Scan for the cell matching the given text and deliver its (x, y) coordinate at center. 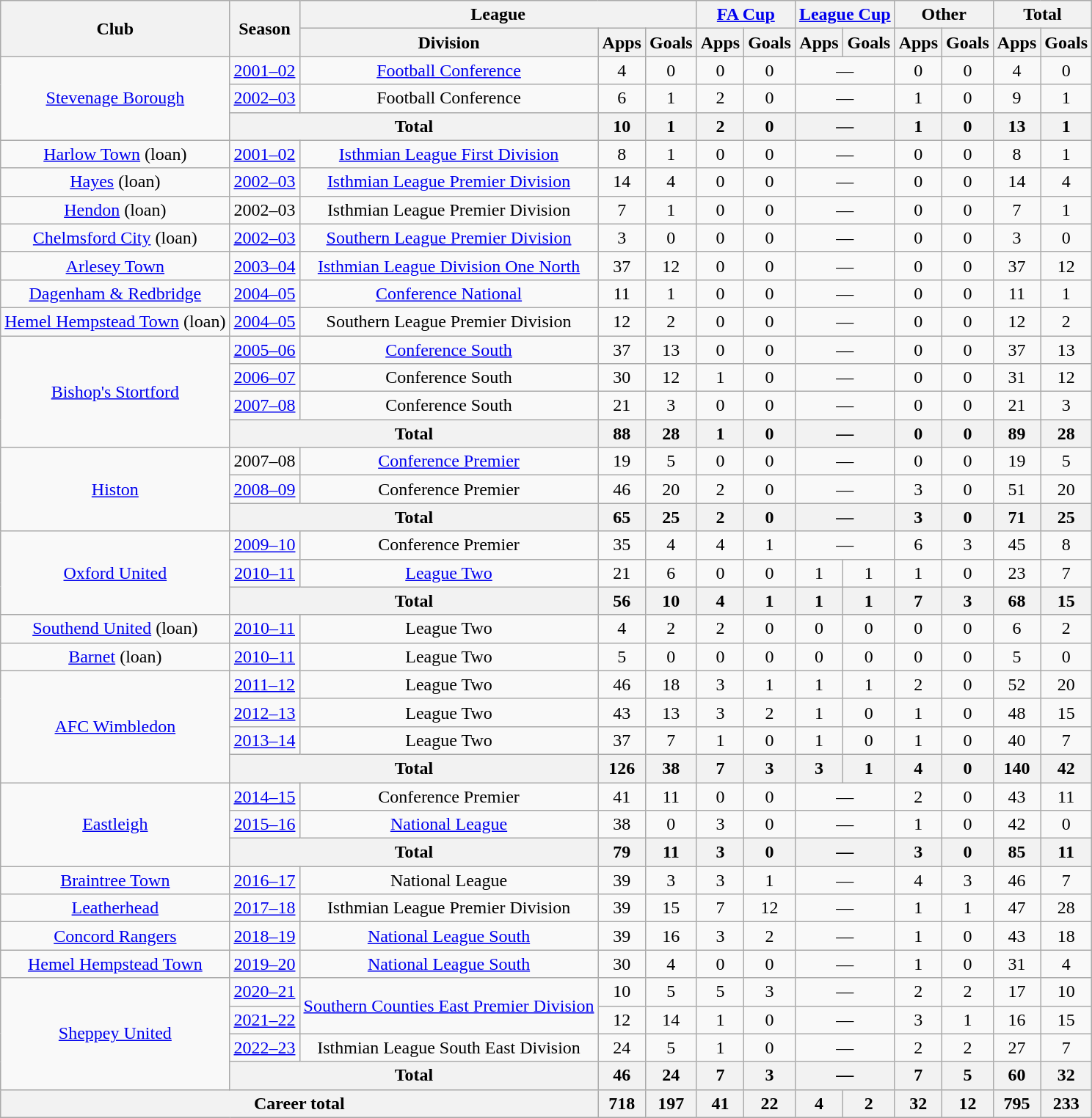
Southern Counties East Premier Division (449, 1006)
2008–09 (264, 489)
2020–21 (264, 992)
Oxford United (115, 573)
Chelmsford City (loan) (115, 238)
40 (1016, 740)
2021–22 (264, 1020)
140 (1016, 768)
2018–19 (264, 936)
Club (115, 29)
2013–14 (264, 740)
71 (1016, 517)
2003–04 (264, 266)
Hemel Hempstead Town (115, 964)
60 (1016, 1075)
Eastleigh (115, 824)
League (498, 15)
45 (1016, 545)
126 (622, 768)
Sheppey United (115, 1034)
2006–07 (264, 378)
Isthmian League First Division (449, 154)
48 (1016, 712)
89 (1016, 434)
22 (770, 1103)
35 (622, 545)
2015–16 (264, 825)
Harlow Town (loan) (115, 154)
65 (622, 517)
197 (671, 1103)
17 (1016, 992)
56 (622, 601)
Braintree Town (115, 880)
23 (1016, 573)
2019–20 (264, 964)
Dagenham & Redbridge (115, 293)
Concord Rangers (115, 936)
Hemel Hempstead Town (loan) (115, 321)
47 (1016, 908)
795 (1016, 1103)
27 (1016, 1048)
Isthmian League South East Division (449, 1048)
718 (622, 1103)
2017–18 (264, 908)
2014–15 (264, 796)
79 (622, 852)
68 (1016, 601)
Isthmian League Division One North (449, 266)
Hayes (loan) (115, 182)
Southend United (loan) (115, 629)
Histon (115, 489)
Hendon (loan) (115, 210)
233 (1066, 1103)
Division (449, 43)
AFC Wimbledon (115, 726)
League Cup (845, 15)
52 (1016, 684)
85 (1016, 852)
Season (264, 29)
88 (622, 434)
FA Cup (746, 15)
Arlesey Town (115, 266)
Stevenage Borough (115, 98)
2016–17 (264, 880)
Bishop's Stortford (115, 392)
Career total (299, 1103)
Conference National (449, 293)
2012–13 (264, 712)
2022–23 (264, 1048)
Barnet (loan) (115, 657)
51 (1016, 489)
Other (944, 15)
Leatherhead (115, 908)
9 (1016, 98)
2005–06 (264, 350)
2009–10 (264, 545)
2011–12 (264, 684)
